For the text-containing cell, return its midpoint in [x, y] coordinate format. 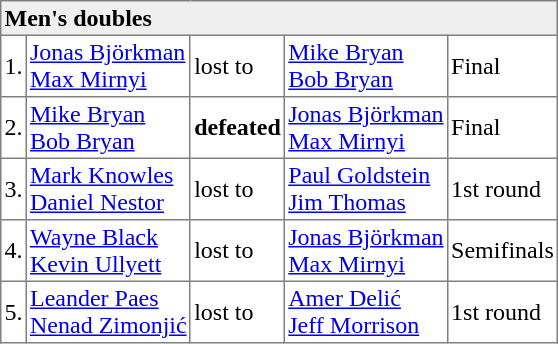
Leander Paes Nenad Zimonjić [108, 312]
Men's doubles [280, 18]
4. [14, 251]
2. [14, 128]
Amer Delić Jeff Morrison [366, 312]
Wayne Black Kevin Ullyett [108, 251]
defeated [237, 128]
Mark Knowles Daniel Nestor [108, 189]
Paul Goldstein Jim Thomas [366, 189]
5. [14, 312]
1. [14, 66]
3. [14, 189]
Semifinals [502, 251]
